Determine the (X, Y) coordinate at the center of the cell enclosing the given text.  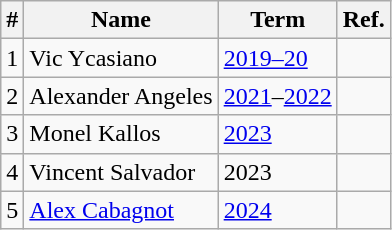
Vincent Salvador (121, 172)
5 (12, 210)
Term (278, 20)
Name (121, 20)
# (12, 20)
Alexander Angeles (121, 96)
Alex Cabagnot (121, 210)
4 (12, 172)
Ref. (364, 20)
3 (12, 134)
2019–20 (278, 58)
1 (12, 58)
2021–2022 (278, 96)
2 (12, 96)
Vic Ycasiano (121, 58)
2024 (278, 210)
Monel Kallos (121, 134)
